Find where the given text appears and provide that cell's center as (x, y) coordinate. 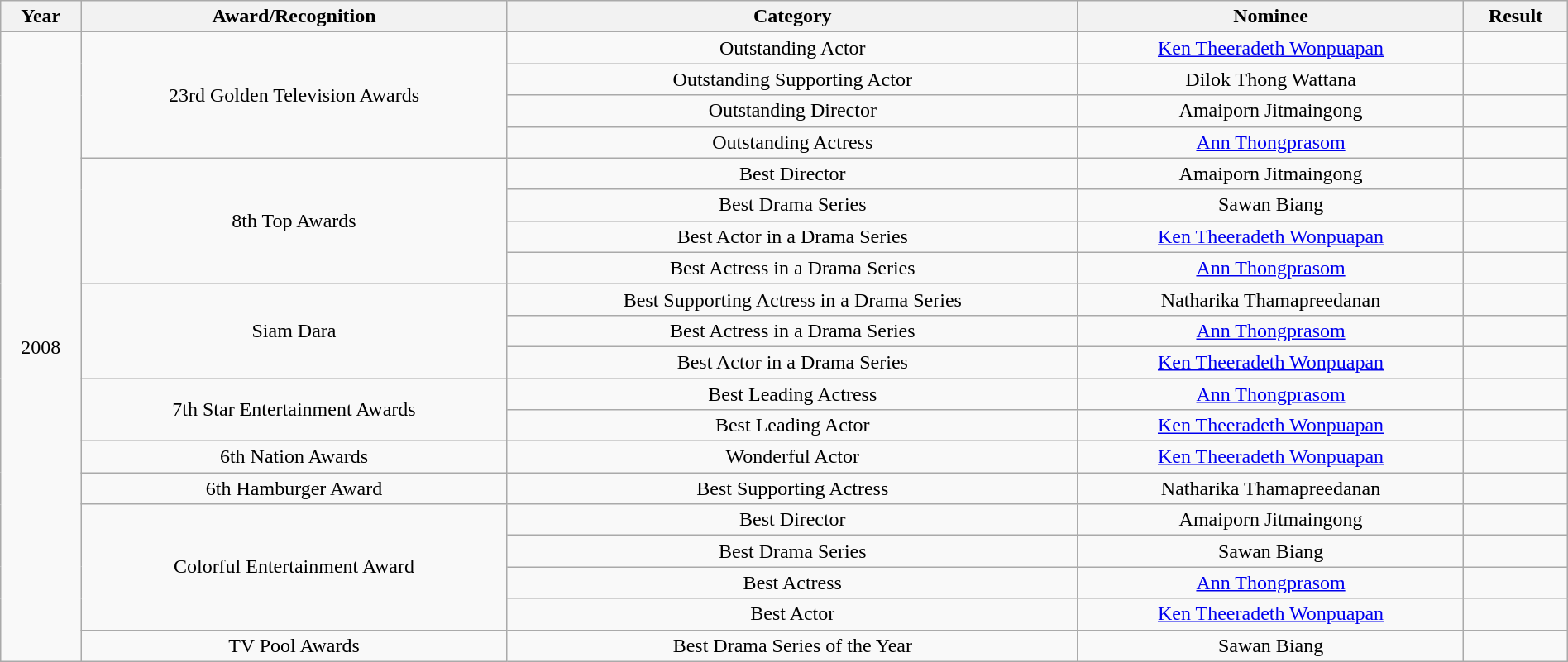
Result (1515, 17)
Year (41, 17)
Best Drama Series of the Year (792, 645)
Outstanding Supporting Actor (792, 79)
Best Leading Actor (792, 426)
Wonderful Actor (792, 457)
Best Supporting Actress (792, 488)
Best Actress (792, 583)
Outstanding Actress (792, 142)
TV Pool Awards (294, 645)
23rd Golden Television Awards (294, 95)
6th Nation Awards (294, 457)
Best Supporting Actress in a Drama Series (792, 299)
6th Hamburger Award (294, 488)
Outstanding Director (792, 111)
Best Leading Actress (792, 394)
Colorful Entertainment Award (294, 567)
7th Star Entertainment Awards (294, 410)
2008 (41, 347)
Outstanding Actor (792, 48)
Best Actor (792, 614)
Dilok Thong Wattana (1270, 79)
Nominee (1270, 17)
Siam Dara (294, 331)
Award/Recognition (294, 17)
Category (792, 17)
8th Top Awards (294, 221)
